Output the [X, Y] coordinate of the center of the cell containing the given text.  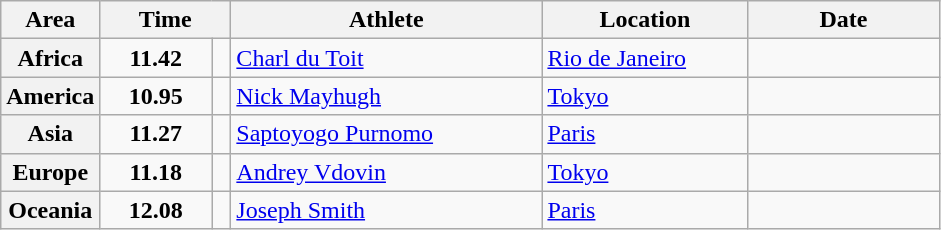
Area [50, 20]
Time [166, 20]
10.95 [156, 96]
Asia [50, 134]
Europe [50, 172]
11.27 [156, 134]
Location [645, 20]
Saptoyogo Purnomo [386, 134]
Date [844, 20]
12.08 [156, 210]
Athlete [386, 20]
Andrey Vdovin [386, 172]
America [50, 96]
11.18 [156, 172]
Joseph Smith [386, 210]
Charl du Toit [386, 58]
Africa [50, 58]
11.42 [156, 58]
Nick Mayhugh [386, 96]
Oceania [50, 210]
Rio de Janeiro [645, 58]
